For the text-containing cell, return its midpoint in (X, Y) coordinate format. 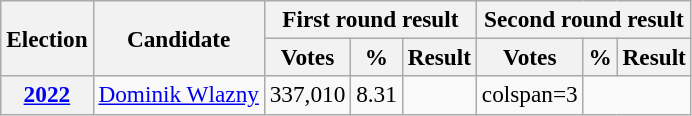
First round result (370, 19)
2022 (47, 95)
8.31 (377, 95)
Second round result (584, 19)
Dominik Wlazny (178, 95)
colspan=3 (530, 95)
Election (47, 38)
337,010 (307, 95)
Candidate (178, 38)
